Find where the given text appears and provide that cell's center as [x, y] coordinate. 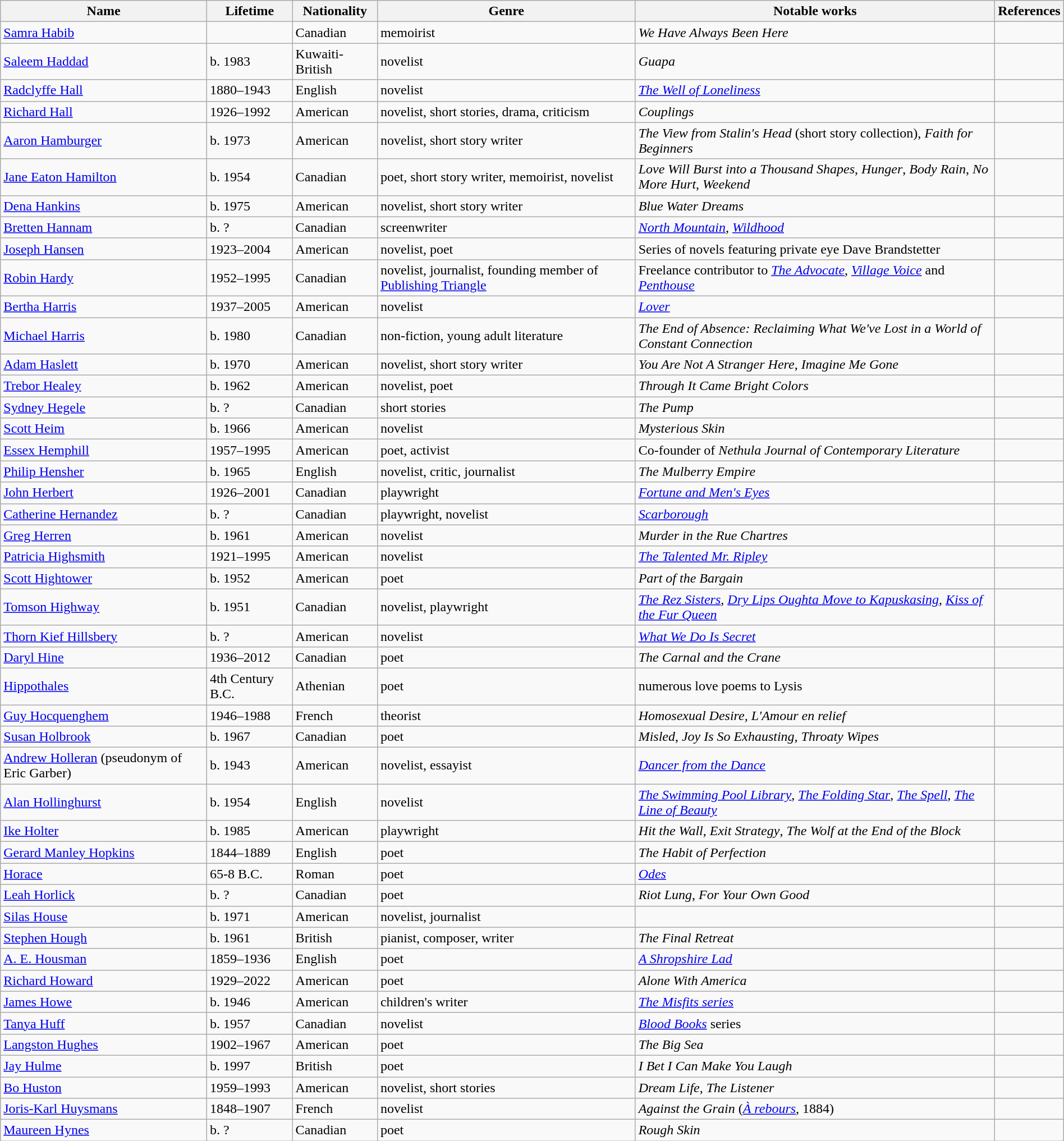
numerous love poems to Lysis [815, 686]
Co-founder of Nethula Journal of Contemporary Literature [815, 450]
Lifetime [249, 11]
1859–1936 [249, 959]
Joseph Hansen [104, 249]
North Mountain, Wildhood [815, 227]
Susan Holbrook [104, 737]
b. 1970 [249, 365]
novelist, playwright [506, 607]
b. 1965 [249, 471]
Scott Hightower [104, 578]
b. 1983 [249, 62]
We Have Always Been Here [815, 33]
Part of the Bargain [815, 578]
Murder in the Rue Chartres [815, 535]
Essex Hemphill [104, 450]
Langston Hughes [104, 1044]
Aaron Hamburger [104, 140]
Against the Grain (À rebours, 1884) [815, 1109]
poet, activist [506, 450]
Blue Water Dreams [815, 206]
Andrew Holleran (pseudonym of Eric Garber) [104, 766]
A. E. Housman [104, 959]
playwright, novelist [506, 514]
Silas House [104, 917]
The Big Sea [815, 1044]
Lover [815, 306]
novelist, short stories, drama, criticism [506, 112]
Hit the Wall, Exit Strategy, The Wolf at the End of the Block [815, 831]
1902–1967 [249, 1044]
b. 1967 [249, 737]
1926–2001 [249, 493]
The Carnal and the Crane [815, 657]
Patricia Highsmith [104, 557]
Philip Hensher [104, 471]
Samra Habib [104, 33]
novelist, journalist, founding member of Publishing Triangle [506, 277]
Roman [334, 874]
theorist [506, 716]
Couplings [815, 112]
b. 1951 [249, 607]
The View from Stalin's Head (short story collection), Faith for Beginners [815, 140]
What We Do Is Secret [815, 636]
Jane Eaton Hamilton [104, 177]
b. 1952 [249, 578]
The Swimming Pool Library, The Folding Star, The Spell, The Line of Beauty [815, 803]
1936–2012 [249, 657]
novelist, short stories [506, 1087]
1959–1993 [249, 1087]
Notable works [815, 11]
The End of Absence: Reclaiming What We've Lost in a World of Constant Connection [815, 336]
screenwriter [506, 227]
The Mulberry Empire [815, 471]
1957–1995 [249, 450]
Dancer from the Dance [815, 766]
John Herbert [104, 493]
b. 1966 [249, 429]
Guy Hocquenghem [104, 716]
4th Century B.C. [249, 686]
James Howe [104, 1002]
The Well of Loneliness [815, 90]
Stephen Hough [104, 938]
Fortune and Men's Eyes [815, 493]
b. 1985 [249, 831]
Hippothales [104, 686]
1848–1907 [249, 1109]
Blood Books series [815, 1023]
1946–1988 [249, 716]
The Final Retreat [815, 938]
Robin Hardy [104, 277]
Series of novels featuring private eye Dave Brandstetter [815, 249]
The Pump [815, 407]
Sydney Hegele [104, 407]
Jay Hulme [104, 1066]
Love Will Burst into a Thousand Shapes, Hunger, Body Rain, No More Hurt, Weekend [815, 177]
Athenian [334, 686]
b. 1943 [249, 766]
Radclyffe Hall [104, 90]
b. 1962 [249, 386]
b. 1957 [249, 1023]
1929–2022 [249, 980]
1937–2005 [249, 306]
novelist, critic, journalist [506, 471]
Scarborough [815, 514]
You Are Not A Stranger Here, Imagine Me Gone [815, 365]
Tomson Highway [104, 607]
Greg Herren [104, 535]
memoirist [506, 33]
Horace [104, 874]
Leah Horlick [104, 895]
Scott Heim [104, 429]
1926–1992 [249, 112]
Rough Skin [815, 1130]
Richard Howard [104, 980]
References [1029, 11]
Riot Lung, For Your Own Good [815, 895]
65-8 B.C. [249, 874]
novelist, essayist [506, 766]
Daryl Hine [104, 657]
Alan Hollinghurst [104, 803]
Trebor Healey [104, 386]
The Misfits series [815, 1002]
Maureen Hynes [104, 1130]
1923–2004 [249, 249]
b. 1997 [249, 1066]
Michael Harris [104, 336]
Tanya Huff [104, 1023]
The Talented Mr. Ripley [815, 557]
Bertha Harris [104, 306]
1880–1943 [249, 90]
Guapa [815, 62]
b. 1980 [249, 336]
Mysterious Skin [815, 429]
Richard Hall [104, 112]
novelist, journalist [506, 917]
Joris-Karl Huysmans [104, 1109]
Dena Hankins [104, 206]
Freelance contributor to The Advocate, Village Voice and Penthouse [815, 277]
I Bet I Can Make You Laugh [815, 1066]
Odes [815, 874]
Alone With America [815, 980]
Misled, Joy Is So Exhausting, Throaty Wipes [815, 737]
Dream Life, The Listener [815, 1087]
children's writer [506, 1002]
The Habit of Perfection [815, 853]
A Shropshire Lad [815, 959]
poet, short story writer, memoirist, novelist [506, 177]
1844–1889 [249, 853]
Ike Holter [104, 831]
Through It Came Bright Colors [815, 386]
Saleem Haddad [104, 62]
Bretten Hannam [104, 227]
1952–1995 [249, 277]
non-fiction, young adult literature [506, 336]
Homosexual Desire, L'Amour en relief [815, 716]
1921–1995 [249, 557]
Name [104, 11]
Genre [506, 11]
short stories [506, 407]
Thorn Kief Hillsbery [104, 636]
Kuwaiti-British [334, 62]
pianist, composer, writer [506, 938]
b. 1973 [249, 140]
b. 1975 [249, 206]
Nationality [334, 11]
The Rez Sisters, Dry Lips Oughta Move to Kapuskasing, Kiss of the Fur Queen [815, 607]
b. 1971 [249, 917]
b. 1946 [249, 1002]
Bo Huston [104, 1087]
Gerard Manley Hopkins [104, 853]
Catherine Hernandez [104, 514]
Adam Haslett [104, 365]
